From the cell containing the given text, extract its center point as [X, Y] coordinate. 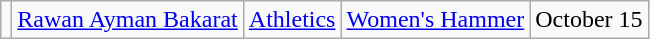
Athletics [292, 20]
October 15 [589, 20]
Women's Hammer [436, 20]
Rawan Ayman Bakarat [128, 20]
